Detect which cell encompasses the target text, then output its (X, Y) center coordinate. 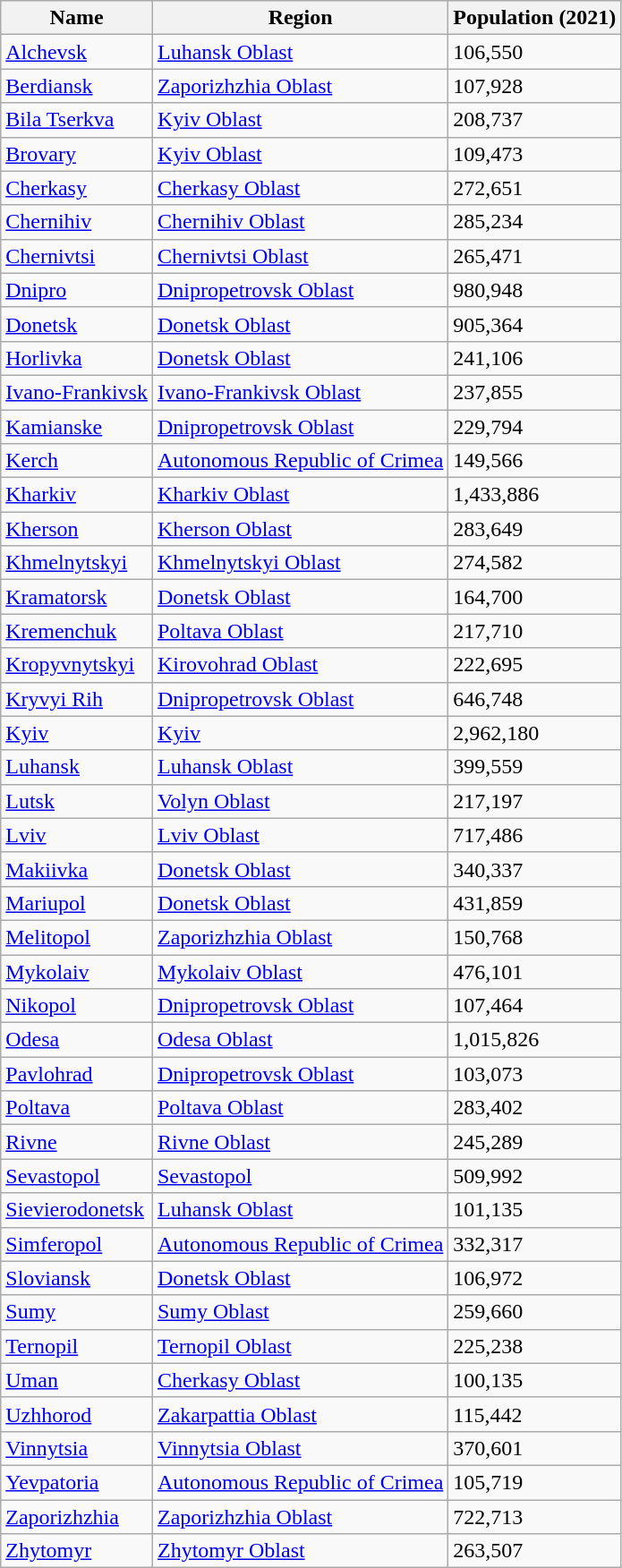
272,651 (535, 188)
Kerch (77, 461)
Uman (77, 1380)
259,660 (535, 1312)
245,289 (535, 1142)
Lviv Oblast (300, 835)
Zhytomyr Oblast (300, 1551)
Kramatorsk (77, 597)
Mariupol (77, 903)
717,486 (535, 835)
Ivano-Frankivsk Oblast (300, 392)
149,566 (535, 461)
2,962,180 (535, 733)
Luhansk (77, 767)
476,101 (535, 971)
Vinnytsia (77, 1448)
Sievierodonetsk (77, 1210)
722,713 (535, 1517)
106,972 (535, 1278)
Sumy (77, 1312)
263,507 (535, 1551)
237,855 (535, 392)
Alchevsk (77, 52)
Kherson Oblast (300, 529)
Kryvyi Rih (77, 699)
217,710 (535, 631)
Zakarpattia Oblast (300, 1414)
105,719 (535, 1482)
980,948 (535, 290)
Vinnytsia Oblast (300, 1448)
Chernivtsi Oblast (300, 256)
Sloviansk (77, 1278)
Simferopol (77, 1244)
Dnipro (77, 290)
1,015,826 (535, 1040)
Region (300, 18)
Mykolaiv Oblast (300, 971)
Kropyvnytskyi (77, 665)
106,550 (535, 52)
Nikopol (77, 1006)
150,768 (535, 937)
222,695 (535, 665)
905,364 (535, 324)
Khmelnytskyi (77, 563)
Population (2021) (535, 18)
109,473 (535, 154)
Berdiansk (77, 86)
Odesa Oblast (300, 1040)
Kamianske (77, 427)
Poltava (77, 1108)
Kremenchuk (77, 631)
Uzhhorod (77, 1414)
Pavlohrad (77, 1074)
Lutsk (77, 801)
Chernivtsi (77, 256)
Lviv (77, 835)
Zaporizhzhia (77, 1517)
Kharkiv (77, 495)
Brovary (77, 154)
Zhytomyr (77, 1551)
283,649 (535, 529)
Odesa (77, 1040)
283,402 (535, 1108)
Rivne Oblast (300, 1142)
Chernihiv (77, 222)
229,794 (535, 427)
274,582 (535, 563)
115,442 (535, 1414)
Kirovohrad Oblast (300, 665)
100,135 (535, 1380)
Melitopol (77, 937)
Donetsk (77, 324)
Name (77, 18)
225,238 (535, 1346)
Bila Tserkva (77, 120)
399,559 (535, 767)
332,317 (535, 1244)
107,464 (535, 1006)
Yevpatoria (77, 1482)
265,471 (535, 256)
103,073 (535, 1074)
208,737 (535, 120)
164,700 (535, 597)
646,748 (535, 699)
101,135 (535, 1210)
509,992 (535, 1176)
Mykolaiv (77, 971)
370,601 (535, 1448)
Sumy Oblast (300, 1312)
285,234 (535, 222)
Kherson (77, 529)
Ivano-Frankivsk (77, 392)
Ternopil Oblast (300, 1346)
217,197 (535, 801)
Khmelnytskyi Oblast (300, 563)
340,337 (535, 869)
241,106 (535, 358)
Ternopil (77, 1346)
107,928 (535, 86)
Chernihiv Oblast (300, 222)
Volyn Oblast (300, 801)
Kharkiv Oblast (300, 495)
431,859 (535, 903)
1,433,886 (535, 495)
Makiivka (77, 869)
Horlivka (77, 358)
Cherkasy (77, 188)
Rivne (77, 1142)
